Capture the cell that displays the provided text and extract its (X, Y) central coordinate. 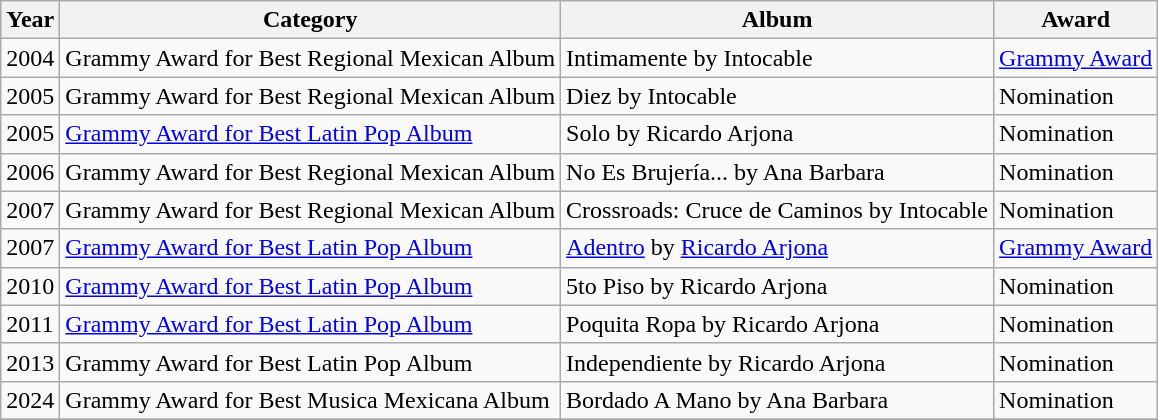
2013 (30, 362)
Adentro by Ricardo Arjona (778, 248)
2024 (30, 400)
2010 (30, 286)
Poquita Ropa by Ricardo Arjona (778, 324)
Grammy Award for Best Musica Mexicana Album (310, 400)
Award (1076, 20)
2011 (30, 324)
No Es Brujería... by Ana Barbara (778, 172)
Diez by Intocable (778, 96)
2006 (30, 172)
Intimamente by Intocable (778, 58)
Independiente by Ricardo Arjona (778, 362)
Album (778, 20)
Category (310, 20)
Solo by Ricardo Arjona (778, 134)
Crossroads: Cruce de Caminos by Intocable (778, 210)
Bordado A Mano by Ana Barbara (778, 400)
5to Piso by Ricardo Arjona (778, 286)
2004 (30, 58)
Year (30, 20)
